Output the [X, Y] coordinate of the center of the cell containing the given text.  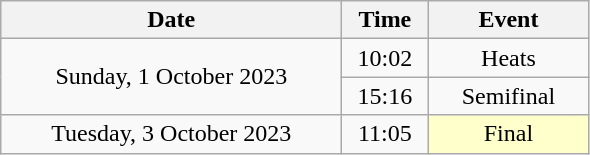
15:16 [385, 96]
11:05 [385, 134]
Tuesday, 3 October 2023 [172, 134]
Final [508, 134]
10:02 [385, 58]
Sunday, 1 October 2023 [172, 77]
Date [172, 20]
Event [508, 20]
Time [385, 20]
Heats [508, 58]
Semifinal [508, 96]
